Output the [X, Y] coordinate of the center of the cell containing the given text.  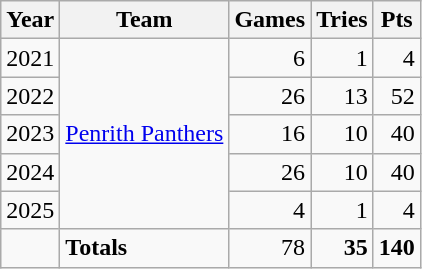
6 [270, 58]
Totals [144, 248]
2021 [30, 58]
Pts [396, 20]
2024 [30, 172]
35 [342, 248]
2023 [30, 134]
140 [396, 248]
2025 [30, 210]
Year [30, 20]
13 [342, 96]
Tries [342, 20]
52 [396, 96]
Penrith Panthers [144, 134]
16 [270, 134]
2022 [30, 96]
Games [270, 20]
78 [270, 248]
Team [144, 20]
